Provide the (x, y) coordinate of the cell's center where the given text is located.  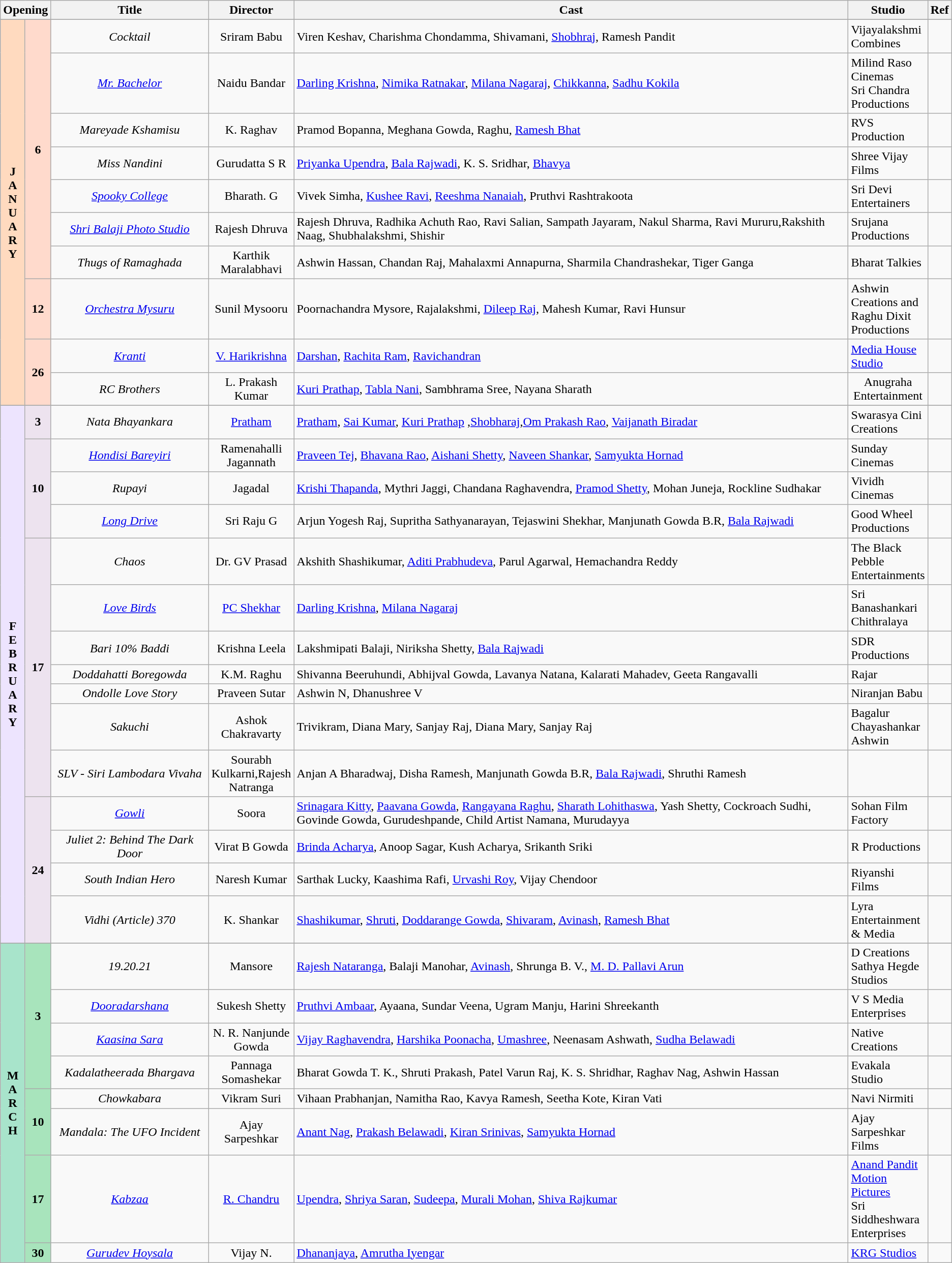
The Black Pebble Entertainments (888, 561)
Orchestra Mysuru (130, 309)
D Creations Sathya Hegde Studios (888, 966)
Sourabh Kulkarni,Rajesh Natranga (251, 773)
Shivanna Beeruhundi, Abhijval Gowda, Lavanya Natana, Kalarati Mahadev, Geeta Rangavalli (571, 674)
Gurudev Hoysala (130, 1253)
Bharat Gowda T. K., Shruti Prakash, Patel Varun Raj, K. S. Shridhar, Raghav Nag, Ashwin Hassan (571, 1073)
Shree Vijay Films (888, 163)
Gurudatta S R (251, 163)
Director (251, 10)
Dooradarshana (130, 1006)
Cast (571, 10)
Karthik Maralabhavi (251, 262)
Vidhi (Article) 370 (130, 919)
K. Raghav (251, 130)
Praveen Tej, Bhavana Rao, Aishani Shetty, Naveen Shankar, Samyukta Hornad (571, 455)
Rajesh Dhruva (251, 229)
Anand Pandit Motion Pictures Sri Siddheshwara Enterprises (888, 1199)
Ajay Sarpeshkar (251, 1132)
Naresh Kumar (251, 880)
Ashok Chakravarty (251, 727)
Vijayalakshmi Combines (888, 37)
Krishna Leela (251, 648)
Vivek Simha, Kushee Ravi, Reeshma Nanaiah, Pruthvi Rashtrakoota (571, 196)
26 (38, 372)
Mareyade Kshamisu (130, 130)
Riyanshi Films (888, 880)
Lyra Entertainment & Media (888, 919)
V S Media Enterprises (888, 1006)
Spooky College (130, 196)
Cocktail (130, 37)
Vijay Raghavendra, Harshika Poonacha, Umashree, Neenasam Ashwath, Sudha Belawadi (571, 1039)
Sukesh Shetty (251, 1006)
Bagalur Chayashankar Ashwin (888, 727)
SLV - Siri Lambodara Vivaha (130, 773)
Native Creations (888, 1039)
Vikram Suri (251, 1099)
Ref (940, 10)
Rajesh Dhruva, Radhika Achuth Rao, Ravi Salian, Sampath Jayaram, Nakul Sharma, Ravi Mururu,Rakshith Naag, Shubhalakshmi, Shishir (571, 229)
Niranjan Babu (888, 694)
Srujana Productions (888, 229)
Thugs of Ramaghada (130, 262)
Arjun Yogesh Raj, Supritha Sathyanarayan, Tejaswini Shekhar, Manjunath Gowda B.R, Bala Rajwadi (571, 522)
Darling Krishna, Nimika Ratnakar, Milana Nagaraj, Chikkanna, Sadhu Kokila (571, 83)
Studio (888, 10)
Bari 10% Baddi (130, 648)
Anugraha Entertainment (888, 388)
Navi Nirmiti (888, 1099)
Hondisi Bareyiri (130, 455)
Chaos (130, 561)
Ashwin Hassan, Chandan Raj, Mahalaxmi Annapurna, Sharmila Chandrashekar, Tiger Ganga (571, 262)
Akshith Shashikumar, Aditi Prabhudeva, Parul Agarwal, Hemachandra Reddy (571, 561)
K.M. Raghu (251, 674)
Dr. GV Prasad (251, 561)
Pratham, Sai Kumar, Kuri Prathap ,Shobharaj,Om Prakash Rao, Vaijanath Biradar (571, 422)
19.20.21 (130, 966)
Milind Raso Cinemas Sri Chandra Productions (888, 83)
6 (38, 149)
Bharat Talkies (888, 262)
Krishi Thapanda, Mythri Jaggi, Chandana Raghavendra, Pramod Shetty, Mohan Juneja, Rockline Sudhakar (571, 488)
Sarthak Lucky, Kaashima Rafi, Urvashi Roy, Vijay Chendoor (571, 880)
Sakuchi (130, 727)
PC Shekhar (251, 608)
Ajay Sarpeshkar Films (888, 1132)
KRG Studios (888, 1253)
RC Brothers (130, 388)
Long Drive (130, 522)
Sri Raju G (251, 522)
Kadalatheerada Bhargava (130, 1073)
Sohan Film Factory (888, 814)
Doddahatti Boregowda (130, 674)
SDR Productions (888, 648)
N. R. Nanjunde Gowda (251, 1039)
Kabzaa (130, 1199)
Bharath. G (251, 196)
Media House Studio (888, 356)
MARCH (13, 1102)
K. Shankar (251, 919)
RVS Production (888, 130)
Vijay N. (251, 1253)
Evakala Studio (888, 1073)
Mansore (251, 966)
South Indian Hero (130, 880)
Trivikram, Diana Mary, Sanjay Raj, Diana Mary, Sanjay Raj (571, 727)
Upendra, Shriya Saran, Sudeepa, Murali Mohan, Shiva Rajkumar (571, 1199)
Soora (251, 814)
Lakshmipati Balaji, Niriksha Shetty, Bala Rajwadi (571, 648)
Good Wheel Productions (888, 522)
Vividh Cinemas (888, 488)
Title (130, 10)
Naidu Bandar (251, 83)
Vihaan Prabhanjan, Namitha Rao, Kavya Ramesh, Seetha Kote, Kiran Vati (571, 1099)
Dhananjaya, Amrutha Iyengar (571, 1253)
24 (38, 869)
JANUARY (13, 213)
Ramenahalli Jagannath (251, 455)
Swarasya Cini Creations (888, 422)
Rajesh Nataranga, Balaji Manohar, Avinash, Shrunga B. V., M. D. Pallavi Arun (571, 966)
Kuri Prathap, Tabla Nani, Sambhrama Sree, Nayana Sharath (571, 388)
R. Chandru (251, 1199)
Sunil Mysooru (251, 309)
Nata Bhayankara (130, 422)
Ondolle Love Story (130, 694)
Sunday Cinemas (888, 455)
Praveen Sutar (251, 694)
Opening (25, 10)
Gowli (130, 814)
R Productions (888, 846)
Rupayi (130, 488)
Pratham (251, 422)
Shashikumar, Shruti, Doddarange Gowda, Shivaram, Avinash, Ramesh Bhat (571, 919)
Pannaga Somashekar (251, 1073)
Sri Banashankari Chithralaya (888, 608)
Love Birds (130, 608)
30 (38, 1253)
Jagadal (251, 488)
Sri Devi Entertainers (888, 196)
Virat B Gowda (251, 846)
Anjan A Bharadwaj, Disha Ramesh, Manjunath Gowda B.R, Bala Rajwadi, Shruthi Ramesh (571, 773)
Anant Nag, Prakash Belawadi, Kiran Srinivas, Samyukta Hornad (571, 1132)
Ashwin N, Dhanushree V (571, 694)
Kranti (130, 356)
Rajar (888, 674)
Darling Krishna, Milana Nagaraj (571, 608)
Kaasina Sara (130, 1039)
V. Harikrishna (251, 356)
Pramod Bopanna, Meghana Gowda, Raghu, Ramesh Bhat (571, 130)
Miss Nandini (130, 163)
Chowkabara (130, 1099)
Priyanka Upendra, Bala Rajwadi, K. S. Sridhar, Bhavya (571, 163)
Sriram Babu (251, 37)
Mr. Bachelor (130, 83)
Poornachandra Mysore, Rajalakshmi, Dileep Raj, Mahesh Kumar, Ravi Hunsur (571, 309)
FEBRUARY (13, 674)
Pruthvi Ambaar, Ayaana, Sundar Veena, Ugram Manju, Harini Shreekanth (571, 1006)
Brinda Acharya, Anoop Sagar, Kush Acharya, Srikanth Sriki (571, 846)
Mandala: The UFO Incident (130, 1132)
Viren Keshav, Charishma Chondamma, Shivamani, Shobhraj, Ramesh Pandit (571, 37)
Darshan, Rachita Ram, Ravichandran (571, 356)
Juliet 2: Behind The Dark Door (130, 846)
L. Prakash Kumar (251, 388)
Shri Balaji Photo Studio (130, 229)
12 (38, 309)
Ashwin Creations and Raghu Dixit Productions (888, 309)
